Return (x, y) of the center of cell containing provided text 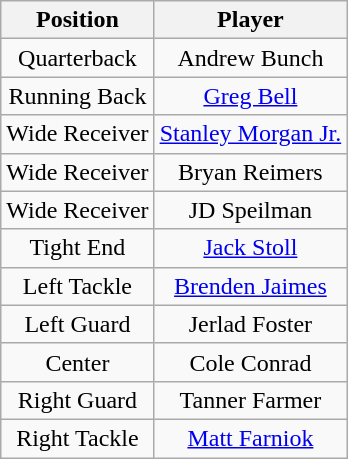
Center (78, 362)
Greg Bell (250, 96)
Andrew Bunch (250, 58)
Left Tackle (78, 286)
Jerlad Foster (250, 324)
Player (250, 20)
Matt Farniok (250, 438)
Left Guard (78, 324)
Right Guard (78, 400)
Tanner Farmer (250, 400)
Stanley Morgan Jr. (250, 134)
JD Speilman (250, 210)
Right Tackle (78, 438)
Position (78, 20)
Jack Stoll (250, 248)
Bryan Reimers (250, 172)
Tight End (78, 248)
Quarterback (78, 58)
Brenden Jaimes (250, 286)
Running Back (78, 96)
Cole Conrad (250, 362)
